Pinpoint the cell where the given text exists, returning its [X, Y] midpoint coordinate. 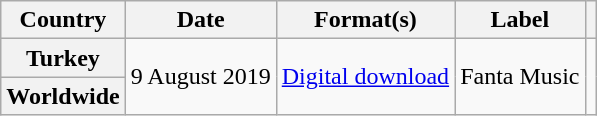
Turkey [63, 58]
Format(s) [365, 20]
Country [63, 20]
Label [520, 20]
Date [200, 20]
Worldwide [63, 96]
Fanta Music [520, 77]
Digital download [365, 77]
9 August 2019 [200, 77]
